For the text-containing cell, return its midpoint in [X, Y] coordinate format. 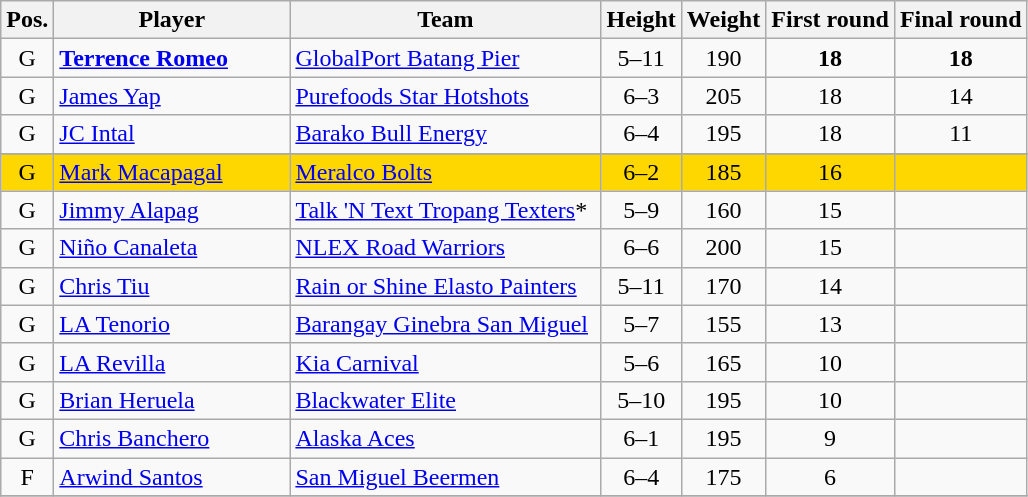
Rain or Shine Elasto Painters [446, 286]
200 [723, 248]
6–3 [641, 96]
GlobalPort Batang Pier [446, 58]
190 [723, 58]
San Miguel Beermen [446, 477]
6 [830, 477]
Brian Heruela [172, 400]
First round [830, 20]
Purefoods Star Hotshots [446, 96]
LA Tenorio [172, 324]
13 [830, 324]
F [28, 477]
6–2 [641, 172]
Chris Tiu [172, 286]
Team [446, 20]
Niño Canaleta [172, 248]
5–7 [641, 324]
5–6 [641, 362]
9 [830, 438]
Meralco Bolts [446, 172]
Weight [723, 20]
170 [723, 286]
Mark Macapagal [172, 172]
Alaska Aces [446, 438]
Chris Banchero [172, 438]
James Yap [172, 96]
Blackwater Elite [446, 400]
155 [723, 324]
185 [723, 172]
Talk 'N Text Tropang Texters* [446, 210]
6–6 [641, 248]
LA Revilla [172, 362]
5–10 [641, 400]
6–1 [641, 438]
205 [723, 96]
Barangay Ginebra San Miguel [446, 324]
160 [723, 210]
Pos. [28, 20]
Height [641, 20]
11 [960, 134]
16 [830, 172]
Arwind Santos [172, 477]
Player [172, 20]
Barako Bull Energy [446, 134]
5–9 [641, 210]
Jimmy Alapag [172, 210]
165 [723, 362]
Final round [960, 20]
Terrence Romeo [172, 58]
JC Intal [172, 134]
Kia Carnival [446, 362]
175 [723, 477]
NLEX Road Warriors [446, 248]
